Output the [X, Y] coordinate of the center of the cell containing the given text.  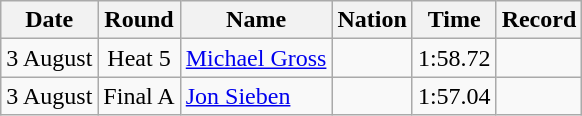
1:57.04 [454, 96]
Michael Gross [256, 58]
Final A [139, 96]
Name [256, 20]
Record [539, 20]
Round [139, 20]
Date [50, 20]
Time [454, 20]
Heat 5 [139, 58]
Nation [372, 20]
Jon Sieben [256, 96]
1:58.72 [454, 58]
